Capture the cell that displays the provided text and extract its [x, y] central coordinate. 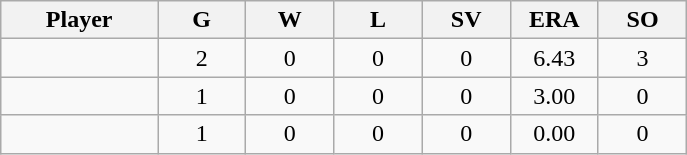
0.00 [554, 134]
ERA [554, 20]
Player [80, 20]
G [202, 20]
SO [642, 20]
3 [642, 58]
2 [202, 58]
L [378, 20]
3.00 [554, 96]
6.43 [554, 58]
SV [466, 20]
W [290, 20]
